Identify which cell holds the provided text, then report its (x, y) central coordinate. 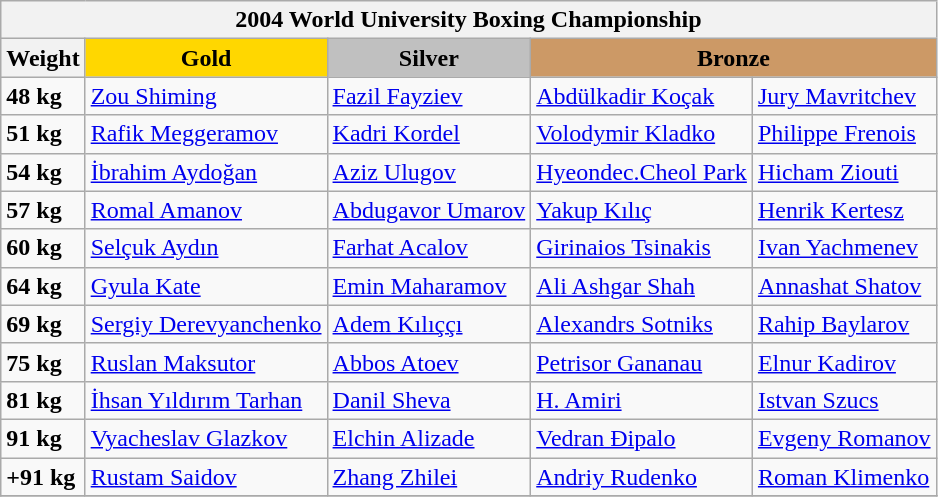
Vyacheslav Glazkov (206, 438)
Philippe Frenois (844, 134)
Zou Shiming (206, 96)
64 kg (43, 286)
81 kg (43, 400)
Weight (43, 58)
Istvan Szucs (844, 400)
51 kg (43, 134)
Abbos Atoev (429, 362)
Sergiy Derevyanchenko (206, 324)
Emin Maharamov (429, 286)
İhsan Yıldırım Tarhan (206, 400)
Henrik Kertesz (844, 210)
Abdülkadir Koçak (642, 96)
Selçuk Aydın (206, 248)
Alexandrs Sotniks (642, 324)
H. Amiri (642, 400)
Evgeny Romanov (844, 438)
75 kg (43, 362)
Kadri Kordel (429, 134)
Gyula Kate (206, 286)
Zhang Zhilei (429, 477)
+91 kg (43, 477)
Romal Amanov (206, 210)
Ali Ashgar Shah (642, 286)
Gold (206, 58)
Danil Sheva (429, 400)
Hyeondec.Cheol Park (642, 172)
Annashat Shatov (844, 286)
Rafik Meggeramov (206, 134)
Aziz Ulugov (429, 172)
Rahip Baylarov (844, 324)
91 kg (43, 438)
54 kg (43, 172)
Yakup Kılıç (642, 210)
Bronze (734, 58)
Fazil Fayziev (429, 96)
Petrisor Gananau (642, 362)
Elchin Alizade (429, 438)
69 kg (43, 324)
Elnur Kadirov (844, 362)
Ruslan Maksutor (206, 362)
Hicham Ziouti (844, 172)
48 kg (43, 96)
Rustam Saidov (206, 477)
60 kg (43, 248)
Adem Kılıççı (429, 324)
Roman Klimenko (844, 477)
Andriy Rudenko (642, 477)
Girinaios Tsinakis (642, 248)
İbrahim Aydoğan (206, 172)
Farhat Acalov (429, 248)
57 kg (43, 210)
Volodymir Kladko (642, 134)
Vedran Đipalo (642, 438)
Abdugavor Umarov (429, 210)
Silver (429, 58)
Jury Mavritchev (844, 96)
2004 World University Boxing Championship (468, 20)
Ivan Yachmenev (844, 248)
